From the cell containing the given text, extract its center point as [X, Y] coordinate. 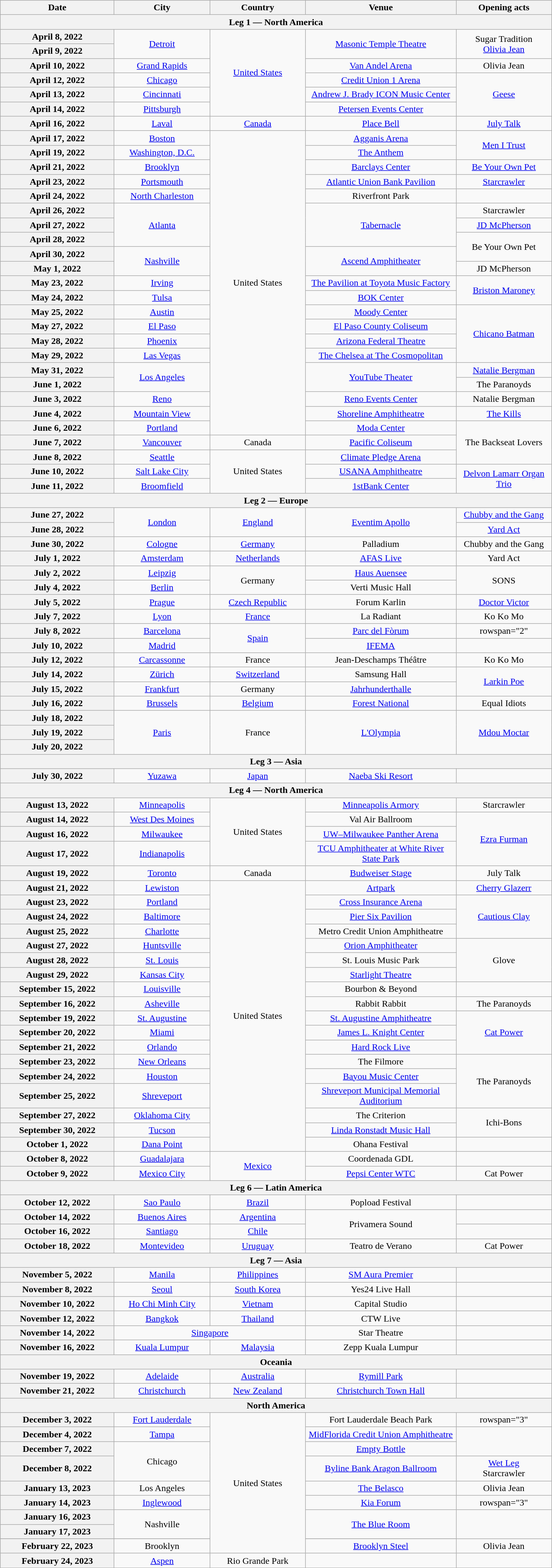
Country [258, 8]
Pittsburgh [162, 109]
Van Andel Arena [381, 66]
June 27, 2022 [57, 515]
Barclays Center [381, 167]
Geese [504, 94]
September 21, 2022 [57, 1047]
Starlight Theatre [381, 975]
Shreveport Municipal Memorial Auditorium [381, 1095]
Reno [162, 399]
August 28, 2022 [57, 960]
The Filmore [381, 1061]
Leipzig [162, 573]
Carcassonne [162, 660]
Palladium [381, 544]
Paris [162, 732]
Larkin Poe [504, 682]
SONS [504, 580]
April 21, 2022 [57, 167]
The Chelsea at The Cosmopolitan [381, 355]
Buenos Aires [162, 1217]
April 23, 2022 [57, 182]
Ichi-Bons [504, 1122]
Louisville [162, 989]
Kansas City [162, 975]
Capital Studio [381, 1304]
Zepp Kuala Lumpur [381, 1347]
July 7, 2022 [57, 616]
August 17, 2022 [57, 853]
May 27, 2022 [57, 326]
Montevideo [162, 1246]
Bangkok [162, 1318]
Equal Idiots [504, 703]
Empty Bottle [381, 1449]
August 27, 2022 [57, 946]
The Belasco [381, 1488]
Broomfield [162, 486]
Cautious Clay [504, 917]
Madrid [162, 646]
Japan [258, 776]
Indianapolis [162, 853]
Spain [258, 638]
Moda Center [381, 428]
Pier Six Pavilion [381, 917]
Aspen [162, 1560]
England [258, 522]
September 19, 2022 [57, 1018]
November 5, 2022 [57, 1275]
Toronto [162, 873]
Hard Rock Live [381, 1047]
Chile [258, 1231]
Artpark [381, 888]
April 24, 2022 [57, 196]
Byline Bank Aragon Ballroom [381, 1469]
October 9, 2022 [57, 1173]
Detroit [162, 44]
August 13, 2022 [57, 805]
Tabernacle [381, 225]
Bayou Music Center [381, 1076]
Prague [162, 602]
Tucson [162, 1130]
Miami [162, 1033]
Place Bell [381, 123]
Portsmouth [162, 182]
Wet LegStarcrawler [504, 1469]
June 30, 2022 [57, 544]
SM Aura Premier [381, 1275]
September 27, 2022 [57, 1115]
Barcelona [162, 631]
Irving [162, 283]
Yes24 Live Hall [381, 1289]
Dana Point [162, 1144]
Australia [258, 1376]
December 8, 2022 [57, 1469]
Cherry Glazerr [504, 888]
Star Theatre [381, 1333]
The Criterion [381, 1115]
Argentina [258, 1217]
April 16, 2022 [57, 123]
November 16, 2022 [57, 1347]
April 8, 2022 [57, 37]
June 4, 2022 [57, 413]
Vancouver [162, 443]
IFEMA [381, 646]
Austin [162, 312]
Mdou Moctar [504, 732]
February 24, 2023 [57, 1560]
Berlin [162, 587]
November 10, 2022 [57, 1304]
City [162, 8]
Tampa [162, 1434]
June 7, 2022 [57, 443]
Salt Lake City [162, 472]
Cross Insurance Arena [381, 902]
Santiago [162, 1231]
Climate Pledge Arena [381, 457]
Charlotte [162, 931]
Frankfurt [162, 689]
Czech Republic [258, 602]
May 31, 2022 [57, 370]
Coordenada GDL [381, 1159]
April 28, 2022 [57, 240]
April 27, 2022 [57, 225]
Brussels [162, 703]
Moody Center [381, 312]
January 17, 2023 [57, 1531]
Boston [162, 138]
Popload Festival [381, 1202]
Baltimore [162, 917]
The Blue Room [381, 1524]
The Backseat Lovers [504, 443]
Rymill Park [381, 1376]
November 19, 2022 [57, 1376]
September 24, 2022 [57, 1076]
St. Louis Music Park [381, 960]
April 9, 2022 [57, 51]
Teatro de Verano [381, 1246]
Andrew J. Brady ICON Music Center [381, 94]
Brazil [258, 1202]
YouTube Theater [381, 377]
Las Vegas [162, 355]
Orion Amphitheater [381, 946]
June 28, 2022 [57, 529]
Riverfront Park [381, 196]
January 13, 2023 [57, 1488]
May 23, 2022 [57, 283]
Lewiston [162, 888]
July 2, 2022 [57, 573]
Val Air Ballroom [381, 819]
Rio Grande Park [258, 1560]
Budweiser Stage [381, 873]
Briston Maroney [504, 290]
Ho Chi Minh City [162, 1304]
October 12, 2022 [57, 1202]
Credit Union 1 Arena [381, 80]
Jean-Deschamps Théâtre [381, 660]
Atlantic Union Bank Pavilion [381, 182]
November 14, 2022 [57, 1333]
Jahrhunderthalle [381, 689]
St. Augustine [162, 1018]
Leg 2 — Europe [276, 500]
November 12, 2022 [57, 1318]
Cincinnati [162, 94]
Oklahoma City [162, 1115]
June 1, 2022 [57, 384]
Minneapolis [162, 805]
July 4, 2022 [57, 587]
July 19, 2022 [57, 732]
August 29, 2022 [57, 975]
Metro Credit Union Amphitheatre [381, 931]
June 10, 2022 [57, 472]
April 10, 2022 [57, 66]
The Pavilion at Toyota Music Factory [381, 283]
June 3, 2022 [57, 399]
Kuala Lumpur [162, 1347]
Masonic Temple Theatre [381, 44]
Uruguay [258, 1246]
April 17, 2022 [57, 138]
Leg 1 — North America [276, 22]
Forest National [381, 703]
Naeba Ski Resort [381, 776]
Inglewood [162, 1502]
Vietnam [258, 1304]
May 25, 2022 [57, 312]
Forum Karlin [381, 602]
Lyon [162, 616]
Cologne [162, 544]
Phoenix [162, 341]
June 11, 2022 [57, 486]
Agganis Arena [381, 138]
April 19, 2022 [57, 152]
Yuzawa [162, 776]
July 1, 2022 [57, 558]
L'Olympia [381, 732]
Haus Auensee [381, 573]
North Charleston [162, 196]
April 12, 2022 [57, 80]
Houston [162, 1076]
The Anthem [381, 152]
The Kills [504, 413]
Zürich [162, 675]
Shreveport [162, 1095]
AFAS Live [381, 558]
James L. Knight Center [381, 1033]
El Paso [162, 326]
Doctor Victor [504, 602]
July 5, 2022 [57, 602]
Adelaide [162, 1376]
April 14, 2022 [57, 109]
May 24, 2022 [57, 297]
Oceania [276, 1362]
April 26, 2022 [57, 211]
Christchurch Town Hall [381, 1391]
St. Louis [162, 960]
Pepsi Center WTC [381, 1173]
Leg 6 — Latin America [276, 1188]
UW–Milwaukee Panther Arena [381, 834]
September 25, 2022 [57, 1095]
El Paso County Coliseum [381, 326]
New Zealand [258, 1391]
Eventim Apollo [381, 522]
Ohana Festival [381, 1144]
January 14, 2023 [57, 1502]
Switzerland [258, 675]
Reno Events Center [381, 399]
Verti Music Hall [381, 587]
Mountain View [162, 413]
Grand Rapids [162, 66]
Ezra Furman [504, 839]
Shoreline Amphitheatre [381, 413]
Belgium [258, 703]
May 28, 2022 [57, 341]
Orlando [162, 1047]
July 30, 2022 [57, 776]
Seattle [162, 457]
Malaysia [258, 1347]
Netherlands [258, 558]
July 18, 2022 [57, 718]
September 15, 2022 [57, 989]
rowspan="2" [504, 631]
Brooklyn Steel [381, 1546]
April 13, 2022 [57, 94]
La Radiant [381, 616]
June 6, 2022 [57, 428]
November 21, 2022 [57, 1391]
May 29, 2022 [57, 355]
September 16, 2022 [57, 1004]
August 24, 2022 [57, 917]
Sugar TraditionOlivia Jean [504, 44]
February 22, 2023 [57, 1546]
Date [57, 8]
Petersen Events Center [381, 109]
December 3, 2022 [57, 1420]
April 30, 2022 [57, 254]
West Des Moines [162, 819]
Manila [162, 1275]
August 19, 2022 [57, 873]
Chicano Batman [504, 334]
Mexico City [162, 1173]
August 21, 2022 [57, 888]
New Orleans [162, 1061]
August 14, 2022 [57, 819]
Privamera Sound [381, 1224]
Opening acts [504, 8]
Pacific Coliseum [381, 443]
Delvon Lamarr Organ Trio [504, 479]
Leg 7 — Asia [276, 1260]
Thailand [258, 1318]
Christchurch [162, 1391]
December 7, 2022 [57, 1449]
1stBank Center [381, 486]
August 16, 2022 [57, 834]
October 18, 2022 [57, 1246]
Ascend Amphitheater [381, 261]
Leg 3 — Asia [276, 761]
South Korea [258, 1289]
Huntsville [162, 946]
BOK Center [381, 297]
Parc del Fòrum [381, 631]
July 10, 2022 [57, 646]
Guadalajara [162, 1159]
September 30, 2022 [57, 1130]
Venue [381, 8]
July 8, 2022 [57, 631]
Atlanta [162, 225]
TCU Amphitheater at White River State Park [381, 853]
Tulsa [162, 297]
October 8, 2022 [57, 1159]
Fort Lauderdale [162, 1420]
August 23, 2022 [57, 902]
Bourbon & Beyond [381, 989]
January 16, 2023 [57, 1517]
Sao Paulo [162, 1202]
Samsung Hall [381, 675]
Arizona Federal Theatre [381, 341]
October 16, 2022 [57, 1231]
July 20, 2022 [57, 747]
July 15, 2022 [57, 689]
Washington, D.C. [162, 152]
Leg 4 — North America [276, 790]
Seoul [162, 1289]
August 25, 2022 [57, 931]
Amsterdam [162, 558]
Singapore [210, 1333]
Men I Trust [504, 145]
Glove [504, 960]
July 12, 2022 [57, 660]
MidFlorida Credit Union Amphitheatre [381, 1434]
Asheville [162, 1004]
CTW Live [381, 1318]
June 8, 2022 [57, 457]
Minneapolis Armory [381, 805]
December 4, 2022 [57, 1434]
USANA Amphitheatre [381, 472]
Mexico [258, 1166]
Laval [162, 123]
Rabbit Rabbit [381, 1004]
September 23, 2022 [57, 1061]
Kia Forum [381, 1502]
July 16, 2022 [57, 703]
Fort Lauderdale Beach Park [381, 1420]
October 1, 2022 [57, 1144]
May 1, 2022 [57, 269]
November 8, 2022 [57, 1289]
Philippines [258, 1275]
London [162, 522]
Linda Ronstadt Music Hall [381, 1130]
St. Augustine Amphitheatre [381, 1018]
Milwaukee [162, 834]
September 20, 2022 [57, 1033]
July 14, 2022 [57, 675]
October 14, 2022 [57, 1217]
North America [276, 1405]
